Capture the cell that displays the provided text and extract its (x, y) central coordinate. 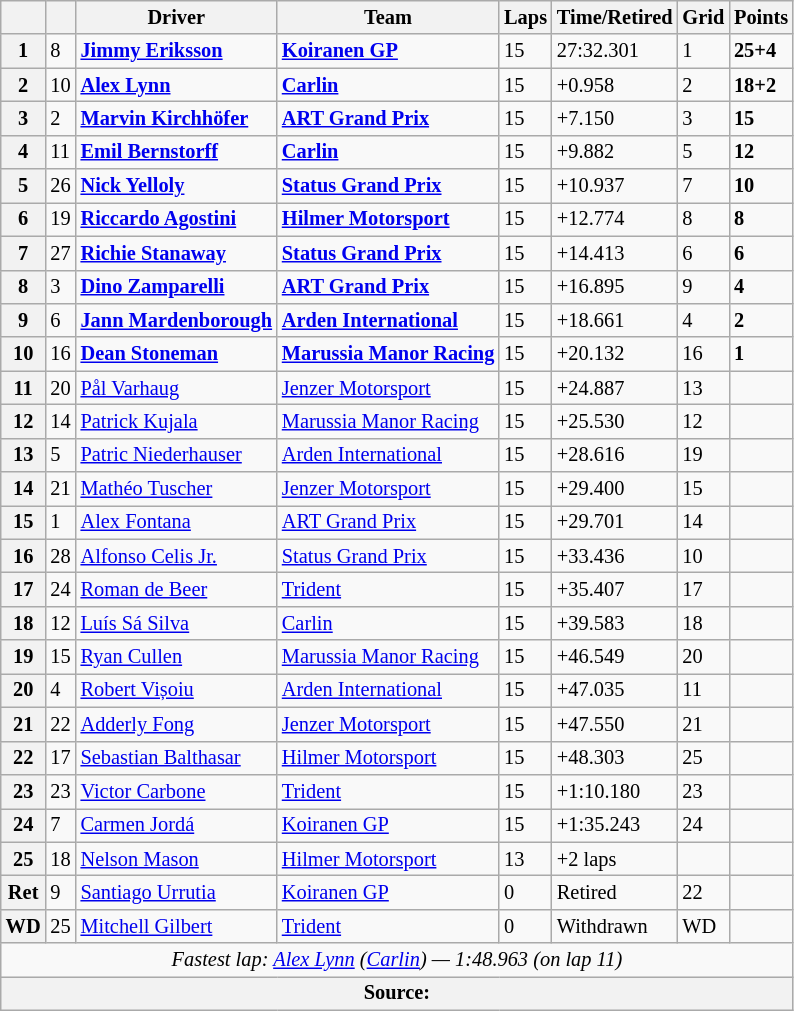
+39.583 (615, 623)
+20.132 (615, 354)
+1:10.180 (615, 791)
Marvin Kirchhöfer (176, 118)
+2 laps (615, 859)
Team (388, 17)
Dean Stoneman (176, 354)
Sebastian Balthasar (176, 758)
+29.701 (615, 522)
+35.407 (615, 589)
Nick Yelloly (176, 186)
+33.436 (615, 556)
+1:35.243 (615, 825)
Alex Fontana (176, 522)
Jimmy Eriksson (176, 51)
Time/Retired (615, 17)
18+2 (761, 85)
27:32.301 (615, 51)
Retired (615, 892)
+48.303 (615, 758)
+12.774 (615, 219)
Emil Bernstorff (176, 152)
Roman de Beer (176, 589)
+9.882 (615, 152)
+28.616 (615, 455)
Laps (526, 17)
Nelson Mason (176, 859)
Carmen Jordá (176, 825)
Patric Niederhauser (176, 455)
Driver (176, 17)
+14.413 (615, 253)
+16.895 (615, 287)
Points (761, 17)
Richie Stanaway (176, 253)
Riccardo Agostini (176, 219)
+47.550 (615, 724)
Withdrawn (615, 926)
Grid (704, 17)
Alex Lynn (176, 85)
+25.530 (615, 421)
Jann Mardenborough (176, 320)
+18.661 (615, 320)
27 (61, 253)
26 (61, 186)
Santiago Urrutia (176, 892)
Source: (397, 993)
Mathéo Tuscher (176, 489)
25+4 (761, 51)
28 (61, 556)
Mitchell Gilbert (176, 926)
Fastest lap: Alex Lynn (Carlin) — 1:48.963 (on lap 11) (397, 960)
Alfonso Celis Jr. (176, 556)
Victor Carbone (176, 791)
+24.887 (615, 388)
Luís Sá Silva (176, 623)
+29.400 (615, 489)
Adderly Fong (176, 724)
Pål Varhaug (176, 388)
Patrick Kujala (176, 421)
+0.958 (615, 85)
Dino Zamparelli (176, 287)
+10.937 (615, 186)
Ryan Cullen (176, 657)
+7.150 (615, 118)
+46.549 (615, 657)
+47.035 (615, 690)
Ret (24, 892)
Robert Vișoiu (176, 690)
